Search for the cell housing the specified text and yield its [x, y] center coordinate. 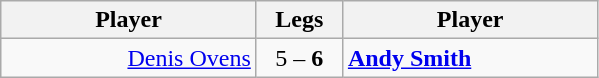
Legs [299, 20]
Andy Smith [470, 58]
Denis Ovens [129, 58]
5 – 6 [299, 58]
